Identify which cell holds the provided text, then report its [X, Y] central coordinate. 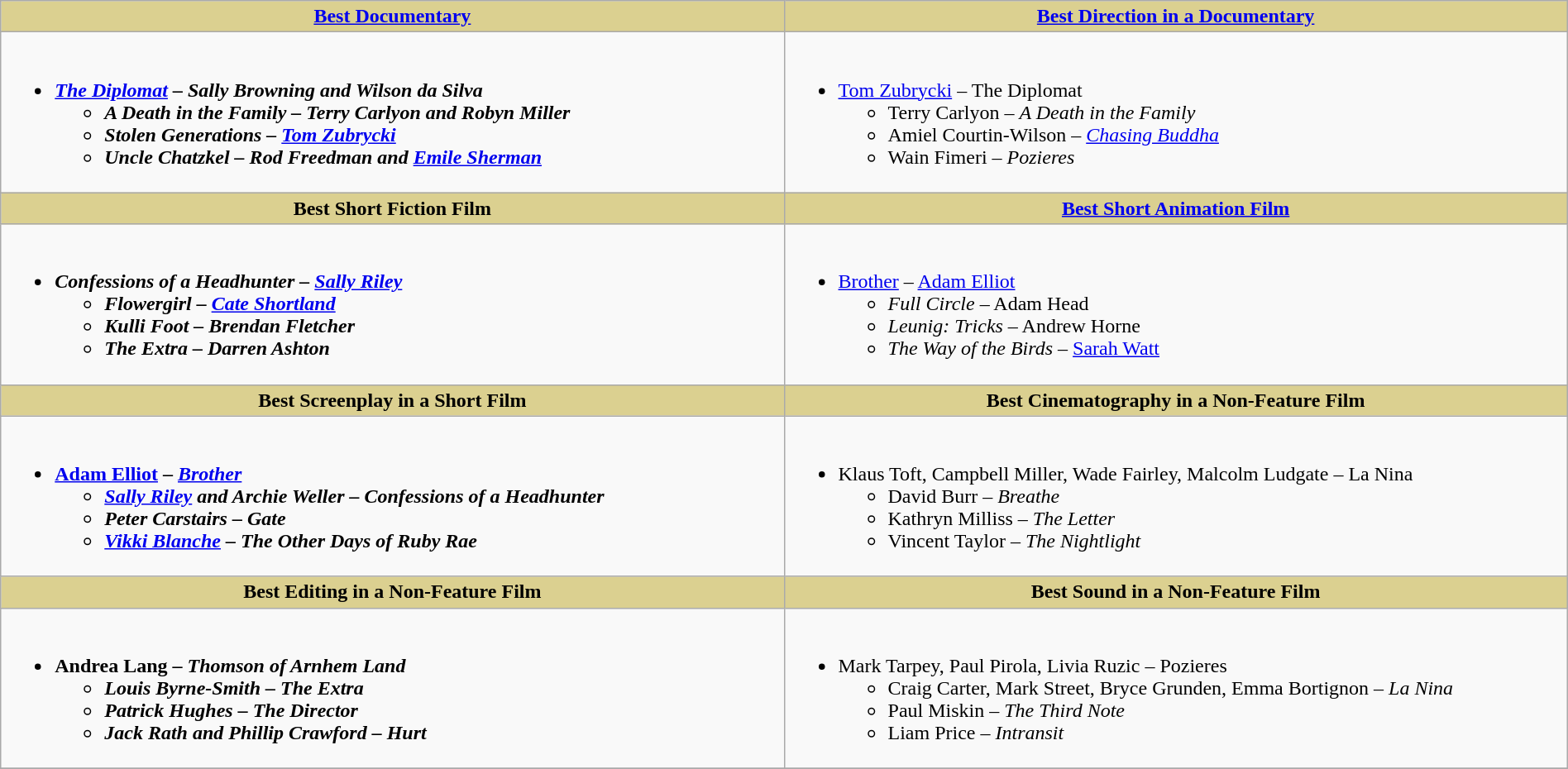
Best Documentary [392, 17]
Best Direction in a Documentary [1176, 17]
Best Screenplay in a Short Film [392, 400]
Best Cinematography in a Non-Feature Film [1176, 400]
Confessions of a Headhunter – Sally RileyFlowergirl – Cate ShortlandKulli Foot – Brendan FletcherThe Extra – Darren Ashton [392, 304]
Tom Zubrycki – The DiplomatTerry Carlyon – A Death in the FamilyAmiel Courtin-Wilson – Chasing BuddhaWain Fimeri – Pozieres [1176, 112]
Best Short Fiction Film [392, 208]
Best Short Animation Film [1176, 208]
Adam Elliot – BrotherSally Riley and Archie Weller – Confessions of a HeadhunterPeter Carstairs – GateVikki Blanche – The Other Days of Ruby Rae [392, 496]
Klaus Toft, Campbell Miller, Wade Fairley, Malcolm Ludgate – La NinaDavid Burr – BreatheKathryn Milliss – The LetterVincent Taylor – The Nightlight [1176, 496]
Best Editing in a Non-Feature Film [392, 592]
Andrea Lang – Thomson of Arnhem LandLouis Byrne-Smith – The ExtraPatrick Hughes – The DirectorJack Rath and Phillip Crawford – Hurt [392, 688]
Best Sound in a Non-Feature Film [1176, 592]
Brother – Adam ElliotFull Circle – Adam HeadLeunig: Tricks – Andrew HorneThe Way of the Birds – Sarah Watt [1176, 304]
